Pinpoint the cell where the given text exists, returning its (x, y) midpoint coordinate. 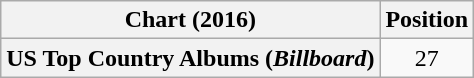
27 (427, 58)
Position (427, 20)
Chart (2016) (190, 20)
US Top Country Albums (Billboard) (190, 58)
